For the text-containing cell, return its midpoint in (x, y) coordinate format. 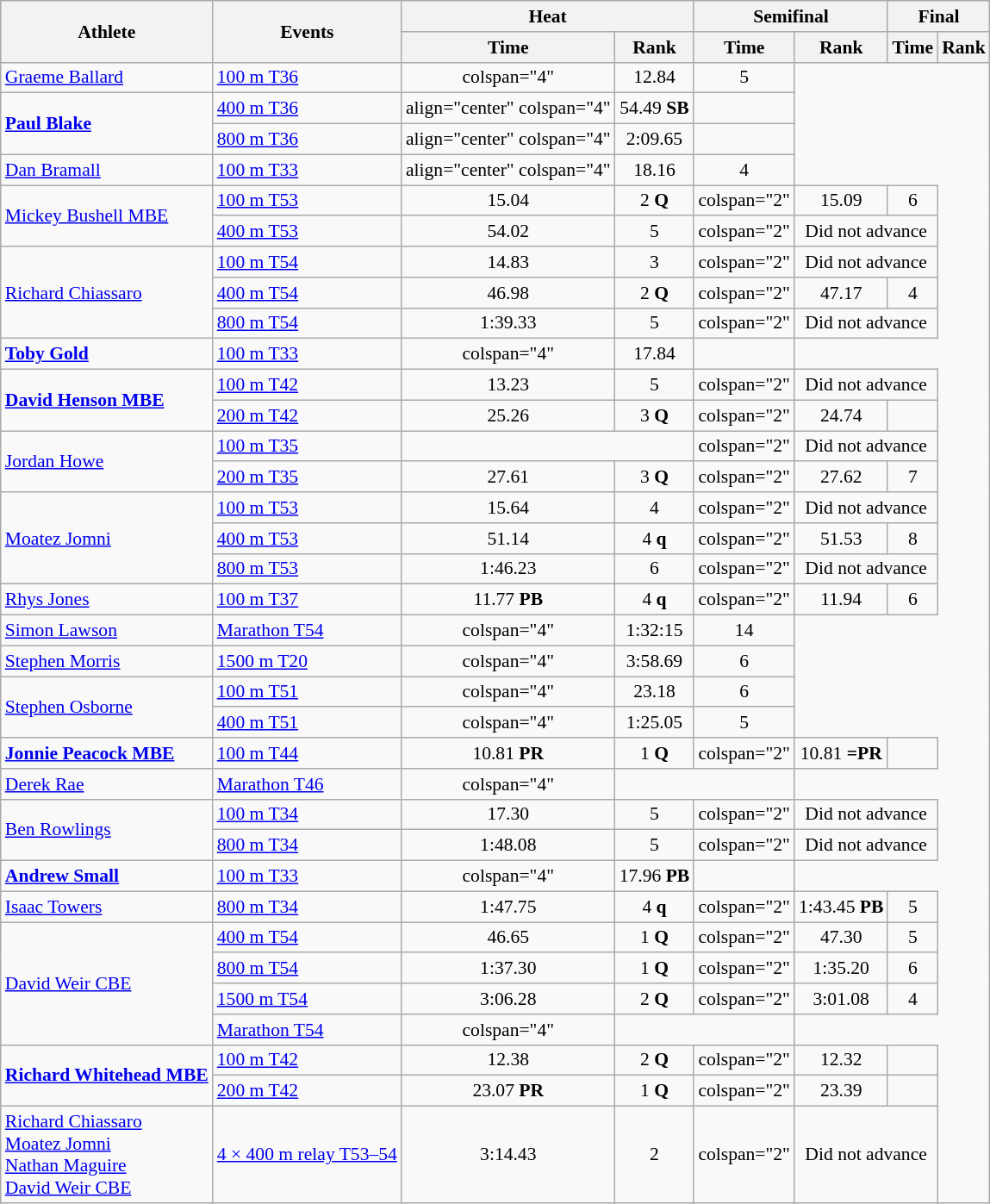
14 (744, 631)
51.53 (841, 539)
10.81 PR (508, 753)
100 m T54 (307, 262)
13.23 (508, 385)
200 m T35 (307, 477)
15.64 (508, 508)
1:47.75 (508, 907)
11.94 (841, 600)
1:37.30 (508, 969)
25.26 (508, 415)
46.98 (508, 293)
Richard ChiassaroMoatez JomniNathan MaguireDavid Weir CBE (107, 1155)
Final (938, 16)
27.62 (841, 477)
Ben Rowlings (107, 829)
12.38 (508, 1060)
24.74 (841, 415)
Mickey Bushell MBE (107, 215)
Andrew Small (107, 876)
1:32:15 (655, 631)
14.83 (508, 262)
Semifinal (791, 16)
23.07 PR (508, 1091)
800 m T53 (307, 569)
Rhys Jones (107, 600)
51.14 (508, 539)
54.02 (508, 232)
17.84 (655, 354)
23.18 (655, 692)
15.04 (508, 201)
100 m T37 (307, 600)
8 (912, 539)
12.84 (655, 78)
2 (655, 1155)
100 m T35 (307, 446)
3:58.69 (655, 661)
3 (655, 262)
3:14.43 (508, 1155)
Events (307, 31)
100 m T51 (307, 692)
1:35.20 (841, 969)
11.77 PB (508, 600)
1500 m T20 (307, 661)
Simon Lawson (107, 631)
1:46.23 (508, 569)
3:01.08 (841, 999)
12.32 (841, 1060)
7 (912, 477)
1:48.08 (508, 845)
47.17 (841, 293)
400 m T36 (307, 109)
1:43.45 PB (841, 907)
Athlete (107, 31)
100 m T36 (307, 78)
Derek Rae (107, 784)
4 × 400 m relay T53–54 (307, 1155)
Richard Whitehead MBE (107, 1076)
100 m T44 (307, 753)
Toby Gold (107, 354)
100 m T34 (307, 814)
Paul Blake (107, 124)
Graeme Ballard (107, 78)
Isaac Towers (107, 907)
Dan Bramall (107, 170)
10.81 =PR (841, 753)
Heat (548, 16)
15.09 (841, 201)
Stephen Osborne (107, 707)
17.96 PB (655, 876)
27.61 (508, 477)
2:09.65 (655, 140)
3:06.28 (508, 999)
23.39 (841, 1091)
54.49 SB (655, 109)
1500 m T54 (307, 999)
David Henson MBE (107, 400)
1:39.33 (508, 323)
17.30 (508, 814)
46.65 (508, 938)
400 m T51 (307, 723)
Stephen Morris (107, 661)
Jonnie Peacock MBE (107, 753)
18.16 (655, 170)
Jordan Howe (107, 462)
Richard Chiassaro (107, 293)
800 m T36 (307, 140)
47.30 (841, 938)
1:25.05 (655, 723)
Moatez Jomni (107, 538)
Marathon T46 (307, 784)
David Weir CBE (107, 983)
